Output the [x, y] coordinate of the center of the cell containing the given text.  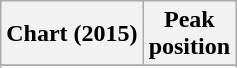
Chart (2015) [72, 34]
Peakposition [189, 34]
